Output the (X, Y) coordinate of the center of the cell containing the given text.  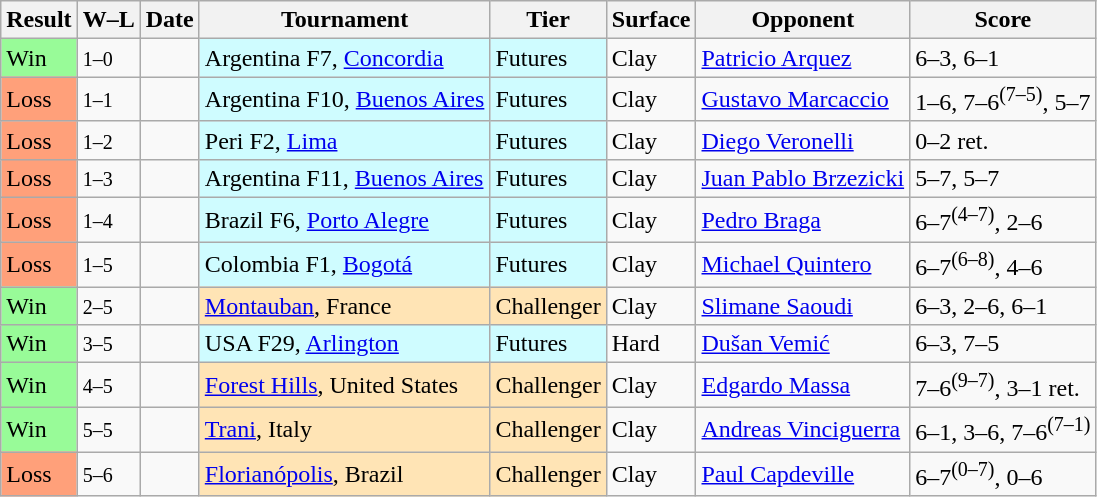
6–3, 7–5 (1003, 344)
1–5 (108, 264)
Argentina F11, Buenos Aires (344, 178)
1–0 (108, 58)
Slimane Saoudi (803, 306)
Dušan Vemić (803, 344)
4–5 (108, 386)
6–7(4–7), 2–6 (1003, 220)
W–L (108, 20)
Tier (548, 20)
5–7, 5–7 (1003, 178)
Patricio Arquez (803, 58)
Score (1003, 20)
Diego Veronelli (803, 140)
5–6 (108, 474)
7–6(9–7), 3–1 ret. (1003, 386)
Surface (651, 20)
6–7(6–8), 4–6 (1003, 264)
Colombia F1, Bogotá (344, 264)
3–5 (108, 344)
1–4 (108, 220)
Opponent (803, 20)
6–7(0–7), 0–6 (1003, 474)
2–5 (108, 306)
Montauban, France (344, 306)
Tournament (344, 20)
5–5 (108, 430)
Argentina F10, Buenos Aires (344, 100)
Brazil F6, Porto Alegre (344, 220)
Hard (651, 344)
6–3, 2–6, 6–1 (1003, 306)
Paul Capdeville (803, 474)
0–2 ret. (1003, 140)
Trani, Italy (344, 430)
6–1, 3–6, 7–6(7–1) (1003, 430)
Michael Quintero (803, 264)
Forest Hills, United States (344, 386)
Florianópolis, Brazil (344, 474)
1–6, 7–6(7–5), 5–7 (1003, 100)
Peri F2, Lima (344, 140)
1–3 (108, 178)
1–2 (108, 140)
Juan Pablo Brzezicki (803, 178)
6–3, 6–1 (1003, 58)
Edgardo Massa (803, 386)
Argentina F7, Concordia (344, 58)
1–1 (108, 100)
USA F29, Arlington (344, 344)
Andreas Vinciguerra (803, 430)
Gustavo Marcaccio (803, 100)
Date (170, 20)
Pedro Braga (803, 220)
Result (39, 20)
